Pinpoint the cell where the given text exists, returning its [X, Y] midpoint coordinate. 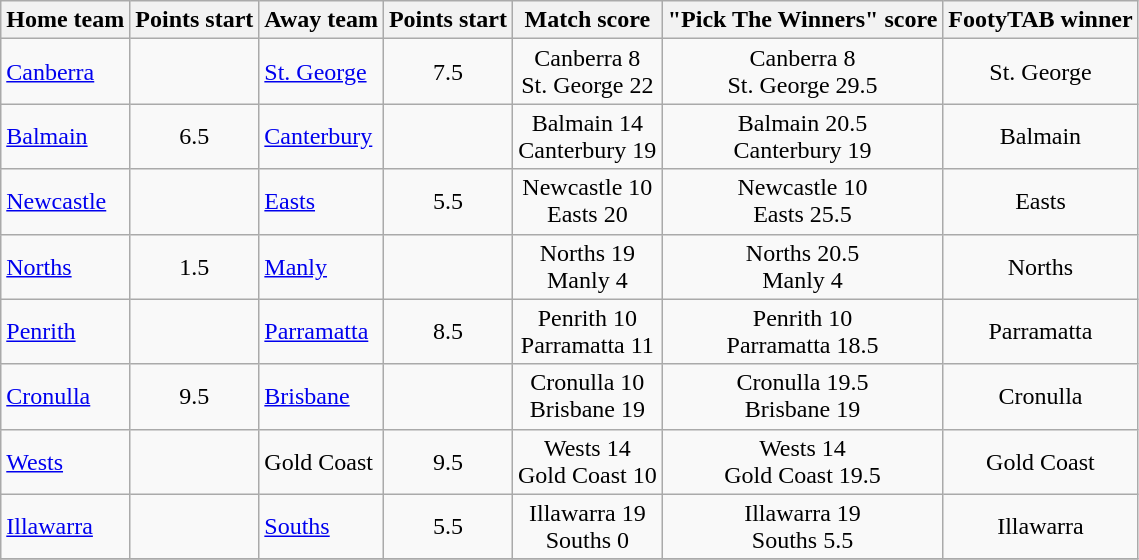
Cronulla 19.5Brisbane 19 [802, 396]
Home team [66, 20]
Brisbane [322, 396]
Balmain 14Canterbury 19 [587, 136]
Wests [66, 462]
7.5 [448, 72]
Illawarra 19Souths 5.5 [802, 526]
Newcastle 10Easts 25.5 [802, 202]
Manly [322, 266]
Wests 14Gold Coast 19.5 [802, 462]
Penrith 10Parramatta 11 [587, 332]
Canberra 8St. George 29.5 [802, 72]
Norths 20.5Manly 4 [802, 266]
Wests 14Gold Coast 10 [587, 462]
Penrith 10Parramatta 18.5 [802, 332]
Canterbury [322, 136]
Penrith [66, 332]
Match score [587, 20]
Illawarra 19Souths 0 [587, 526]
Newcastle 10Easts 20 [587, 202]
FootyTAB winner [1040, 20]
Souths [322, 526]
1.5 [194, 266]
Norths 19Manly 4 [587, 266]
6.5 [194, 136]
Away team [322, 20]
8.5 [448, 332]
Balmain 20.5Canterbury 19 [802, 136]
Newcastle [66, 202]
Canberra [66, 72]
"Pick The Winners" score [802, 20]
Canberra 8St. George 22 [587, 72]
Cronulla 10Brisbane 19 [587, 396]
